For the text-containing cell, return its midpoint in [X, Y] coordinate format. 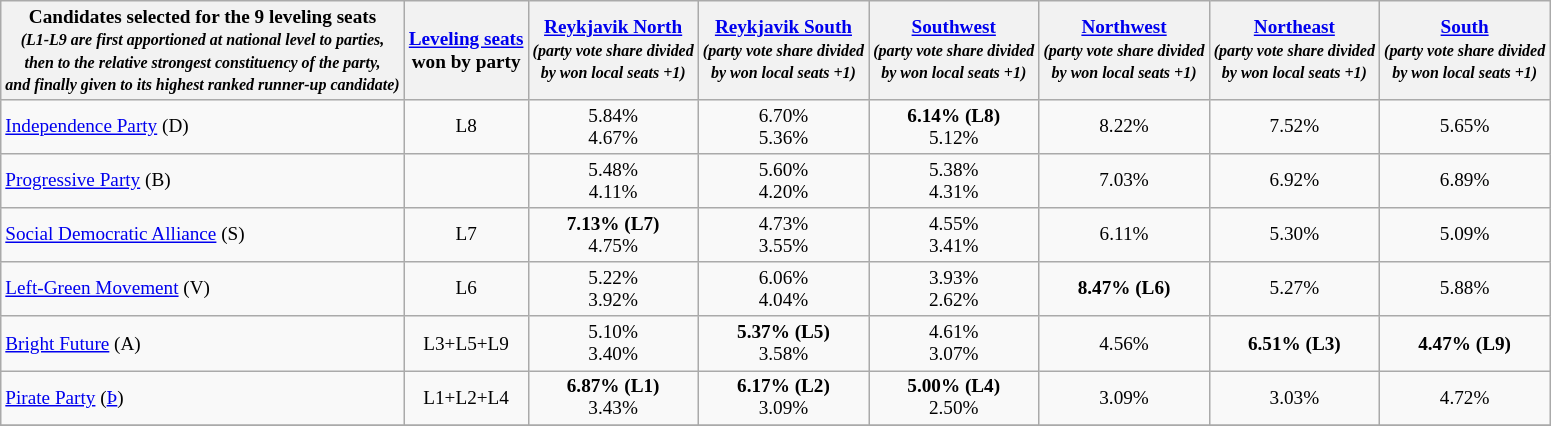
5.00% (L4)2.50% [954, 397]
7.03% [1124, 181]
4.73%3.55% [783, 235]
Northeast(party vote share dividedby won local seats +1) [1294, 50]
3.09% [1124, 397]
Southwest(party vote share dividedby won local seats +1) [954, 50]
5.30% [1294, 235]
L1+L2+L4 [466, 397]
L8 [466, 127]
L3+L5+L9 [466, 343]
6.14% (L8)5.12% [954, 127]
3.93%2.62% [954, 289]
Independence Party (D) [202, 127]
5.88% [1464, 289]
5.10%3.40% [613, 343]
8.22% [1124, 127]
Progressive Party (B) [202, 181]
5.65% [1464, 127]
Reykjavik South(party vote share dividedby won local seats +1) [783, 50]
Bright Future (A) [202, 343]
3.03% [1294, 397]
Left-Green Movement (V) [202, 289]
4.47% (L9) [1464, 343]
8.47% (L6) [1124, 289]
L6 [466, 289]
South(party vote share dividedby won local seats +1) [1464, 50]
5.38%4.31% [954, 181]
6.92% [1294, 181]
7.13% (L7)4.75% [613, 235]
5.84%4.67% [613, 127]
4.56% [1124, 343]
4.61%3.07% [954, 343]
6.89% [1464, 181]
4.72% [1464, 397]
6.87% (L1)3.43% [613, 397]
5.27% [1294, 289]
Northwest(party vote share dividedby won local seats +1) [1124, 50]
4.55%3.41% [954, 235]
6.06%4.04% [783, 289]
5.60%4.20% [783, 181]
5.48%4.11% [613, 181]
L7 [466, 235]
Pirate Party (Þ) [202, 397]
Social Democratic Alliance (S) [202, 235]
Leveling seatswon by party [466, 50]
Reykjavik North(party vote share dividedby won local seats +1) [613, 50]
6.17% (L2)3.09% [783, 397]
5.22%3.92% [613, 289]
5.09% [1464, 235]
6.70%5.36% [783, 127]
6.51% (L3) [1294, 343]
5.37% (L5)3.58% [783, 343]
7.52% [1294, 127]
6.11% [1124, 235]
